Return the [x, y] coordinate for the center point of the cell that contains the specified text.  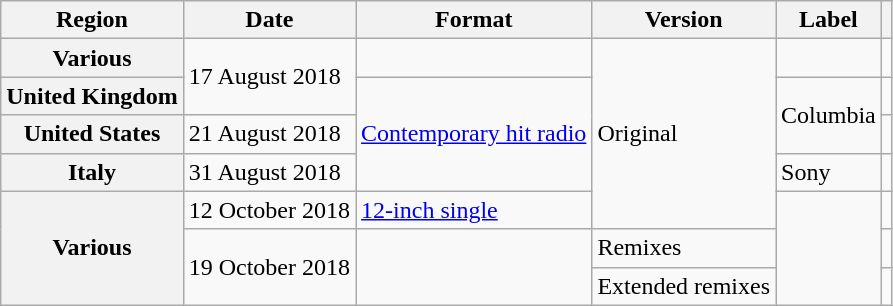
21 August 2018 [269, 134]
Contemporary hit radio [474, 134]
United Kingdom [92, 96]
Label [829, 20]
Sony [829, 172]
31 August 2018 [269, 172]
12-inch single [474, 210]
Italy [92, 172]
Columbia [829, 115]
17 August 2018 [269, 77]
12 October 2018 [269, 210]
Original [684, 134]
Remixes [684, 248]
Version [684, 20]
19 October 2018 [269, 267]
Date [269, 20]
Extended remixes [684, 286]
United States [92, 134]
Region [92, 20]
Format [474, 20]
